Locate the cell with the specified text and output its (X, Y) center coordinate. 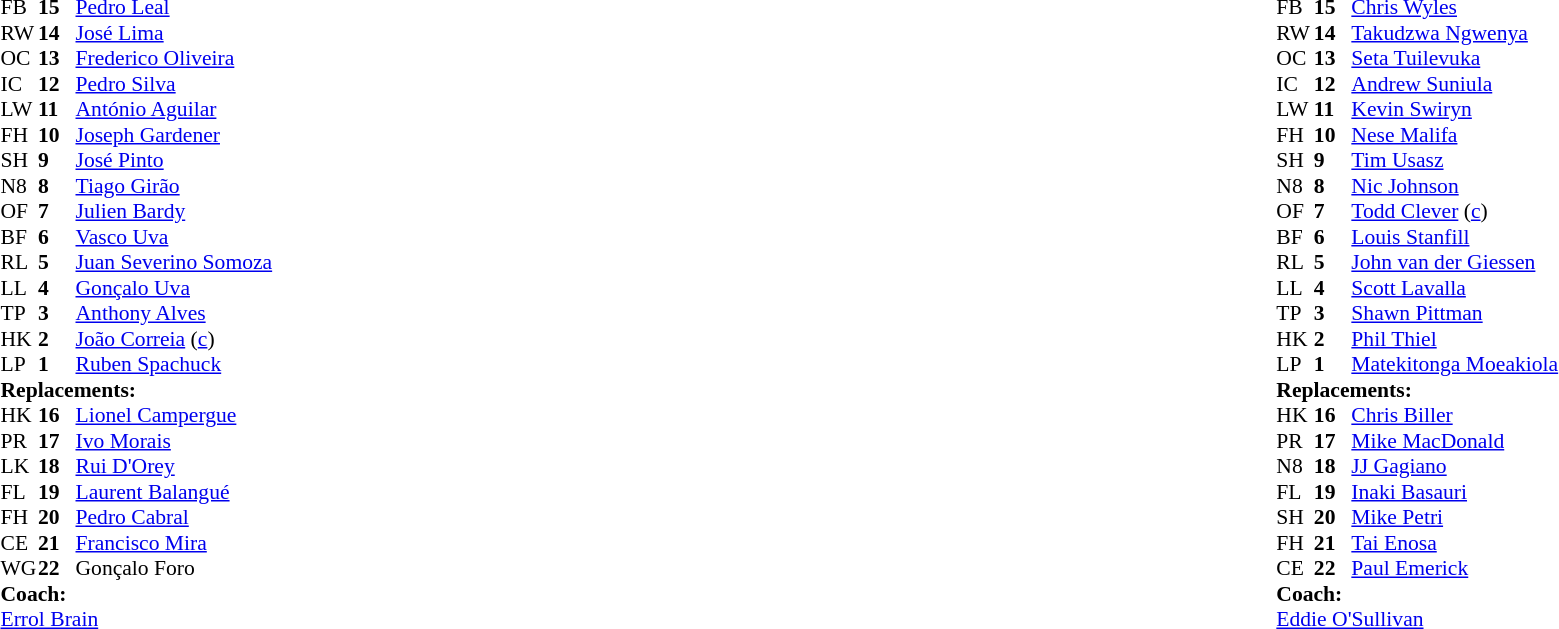
John van der Giessen (1454, 263)
Joseph Gardener (174, 135)
Kevin Swiryn (1454, 109)
WG (19, 569)
Andrew Suniula (1454, 84)
Tai Enosa (1454, 543)
Ivo Morais (174, 441)
Lionel Campergue (174, 415)
LK (19, 467)
Mike Petri (1454, 517)
Gonçalo Uva (174, 288)
Frederico Oliveira (174, 59)
Nic Johnson (1454, 186)
Mike MacDonald (1454, 441)
Pedro Cabral (174, 517)
Rui D'Orey (174, 467)
Tim Usasz (1454, 161)
Seta Tuilevuka (1454, 59)
Shawn Pittman (1454, 313)
Nese Malifa (1454, 135)
António Aguilar (174, 109)
Vasco Uva (174, 237)
Paul Emerick (1454, 569)
Julien Bardy (174, 211)
José Pinto (174, 161)
João Correia (c) (174, 339)
Louis Stanfill (1454, 237)
Pedro Silva (174, 84)
Laurent Balangué (174, 492)
Takudzwa Ngwenya (1454, 33)
Todd Clever (c) (1454, 211)
Anthony Alves (174, 313)
Inaki Basauri (1454, 492)
Francisco Mira (174, 543)
Matekitonga Moeakiola (1454, 365)
Phil Thiel (1454, 339)
Gonçalo Foro (174, 569)
Juan Severino Somoza (174, 263)
Tiago Girão (174, 186)
Ruben Spachuck (174, 365)
Scott Lavalla (1454, 288)
JJ Gagiano (1454, 467)
Chris Biller (1454, 415)
José Lima (174, 33)
